For the text-containing cell, return its midpoint in [X, Y] coordinate format. 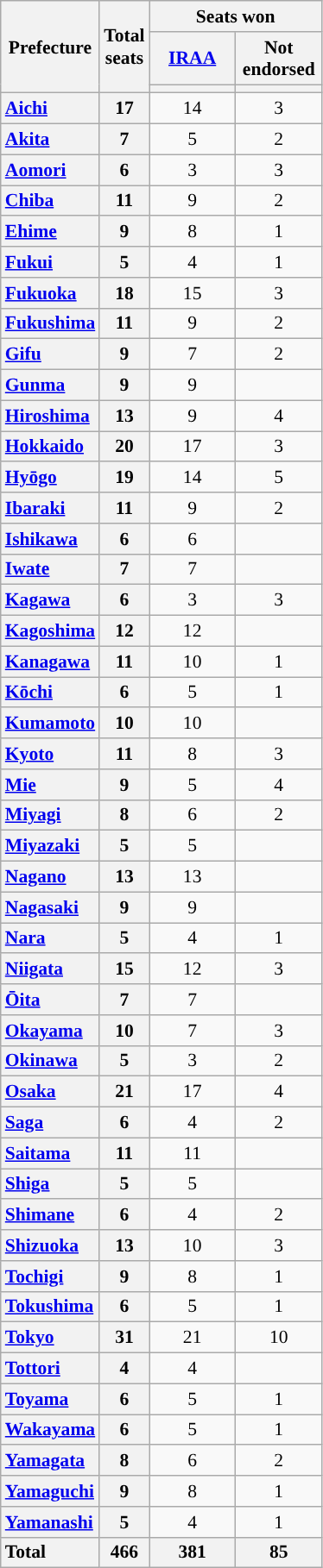
Ibaraki [50, 508]
20 [124, 447]
Hiroshima [50, 416]
Nagano [50, 877]
Fukuoka [50, 293]
Ehime [50, 232]
Fukui [50, 262]
381 [193, 1552]
Shimane [50, 1215]
Tokyo [50, 1338]
Mie [50, 785]
Total [50, 1552]
Shizuoka [50, 1245]
Miyazaki [50, 846]
Wakayama [50, 1430]
Okayama [50, 1031]
Not endorsed [279, 59]
Okinawa [50, 1061]
Aichi [50, 109]
Kumamoto [50, 724]
Kagawa [50, 600]
Hyōgo [50, 478]
Kagoshima [50, 631]
Prefecture [50, 47]
Tochigi [50, 1276]
Miyagi [50, 815]
Shiga [50, 1184]
Niigata [50, 969]
Saitama [50, 1153]
Yamagata [50, 1461]
31 [124, 1338]
Totalseats [124, 47]
18 [124, 293]
Gifu [50, 354]
Iwate [50, 569]
Fukushima [50, 323]
Tottori [50, 1369]
Yamanashi [50, 1522]
Hokkaido [50, 447]
Seats won [236, 16]
Saga [50, 1123]
Akita [50, 140]
Nara [50, 938]
Aomori [50, 170]
Kyoto [50, 754]
19 [124, 478]
Chiba [50, 201]
IRAA [193, 59]
Kanagawa [50, 662]
Gunma [50, 386]
466 [124, 1552]
Nagasaki [50, 907]
Osaka [50, 1092]
Ōita [50, 1000]
Yamaguchi [50, 1491]
Toyama [50, 1399]
Tokushima [50, 1307]
85 [279, 1552]
Ishikawa [50, 539]
Kōchi [50, 693]
